Return the [X, Y] coordinate for the center point of the cell that contains the specified text.  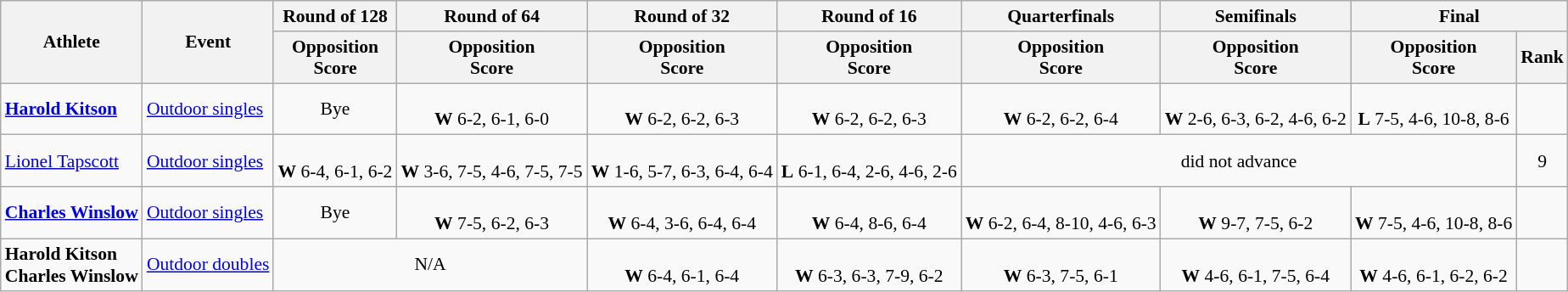
Quarterfinals [1061, 16]
Athlete [71, 42]
Semifinals [1256, 16]
L 6-1, 6-4, 2-6, 4-6, 2-6 [869, 161]
W 7-5, 4-6, 10-8, 8-6 [1434, 212]
W 6-4, 8-6, 6-4 [869, 212]
L 7-5, 4-6, 10-8, 8-6 [1434, 109]
Outdoor doubles [209, 265]
W 6-3, 7-5, 6-1 [1061, 265]
Round of 64 [491, 16]
W 6-4, 6-1, 6-2 [334, 161]
W 6-2, 6-1, 6-0 [491, 109]
W 6-4, 6-1, 6-4 [682, 265]
did not advance [1239, 161]
Charles Winslow [71, 212]
W 3-6, 7-5, 4-6, 7-5, 7-5 [491, 161]
Event [209, 42]
9 [1543, 161]
W 1-6, 5-7, 6-3, 6-4, 6-4 [682, 161]
W 6-4, 3-6, 6-4, 6-4 [682, 212]
Lionel Tapscott [71, 161]
W 7-5, 6-2, 6-3 [491, 212]
N/A [429, 265]
Harold Kitson [71, 109]
Harold Kitson Charles Winslow [71, 265]
W 6-2, 6-2, 6-4 [1061, 109]
Final [1459, 16]
W 6-2, 6-4, 8-10, 4-6, 6-3 [1061, 212]
Rank [1543, 58]
W 2-6, 6-3, 6-2, 4-6, 6-2 [1256, 109]
W 4-6, 6-1, 6-2, 6-2 [1434, 265]
Round of 32 [682, 16]
W 9-7, 7-5, 6-2 [1256, 212]
Round of 128 [334, 16]
Round of 16 [869, 16]
W 4-6, 6-1, 7-5, 6-4 [1256, 265]
W 6-3, 6-3, 7-9, 6-2 [869, 265]
